Provide the [x, y] coordinate of the cell's center where the given text is located.  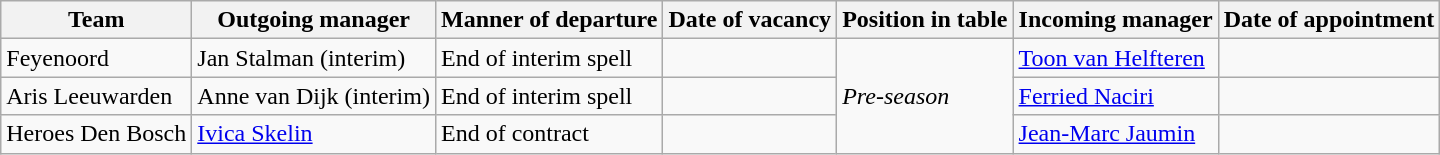
Feyenoord [96, 58]
Team [96, 20]
End of contract [548, 134]
Jean-Marc Jaumin [1116, 134]
Ferried Naciri [1116, 96]
Pre-season [925, 96]
Jan Stalman (interim) [314, 58]
Anne van Dijk (interim) [314, 96]
Outgoing manager [314, 20]
Aris Leeuwarden [96, 96]
Position in table [925, 20]
Heroes Den Bosch [96, 134]
Incoming manager [1116, 20]
Date of appointment [1329, 20]
Date of vacancy [750, 20]
Ivica Skelin [314, 134]
Toon van Helfteren [1116, 58]
Manner of departure [548, 20]
